Capture the cell that displays the provided text and extract its (x, y) central coordinate. 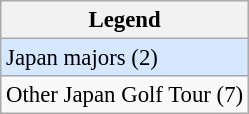
Japan majors (2) (125, 58)
Other Japan Golf Tour (7) (125, 95)
Legend (125, 20)
